Output the [X, Y] coordinate of the center of the cell containing the given text.  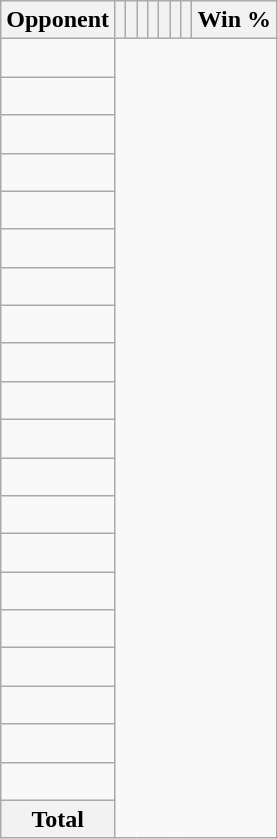
Total [58, 819]
Win % [234, 20]
Opponent [58, 20]
